Scan for the cell matching the given text and deliver its [X, Y] coordinate at center. 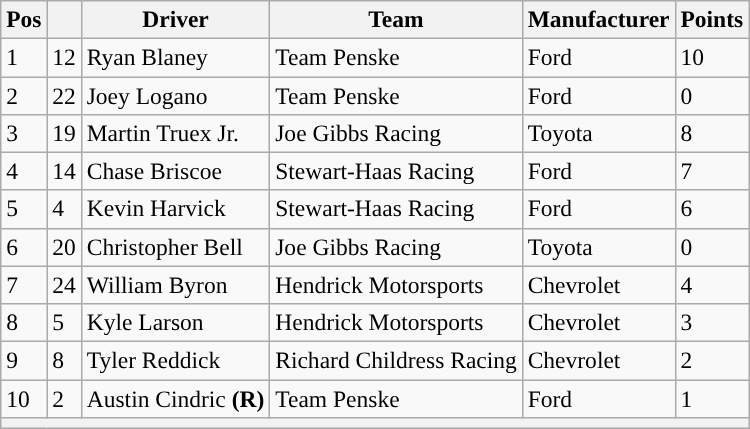
20 [64, 247]
Joey Logano [176, 95]
Tyler Reddick [176, 360]
Pos [24, 19]
Austin Cindric (R) [176, 398]
Christopher Bell [176, 247]
Kevin Harvick [176, 209]
Richard Childress Racing [396, 360]
22 [64, 95]
Team [396, 19]
Kyle Larson [176, 322]
14 [64, 171]
9 [24, 360]
Manufacturer [598, 19]
Chase Briscoe [176, 171]
Points [712, 19]
12 [64, 57]
24 [64, 285]
William Byron [176, 285]
Driver [176, 19]
Martin Truex Jr. [176, 133]
Ryan Blaney [176, 57]
19 [64, 133]
